From the cell containing the given text, extract its center point as [x, y] coordinate. 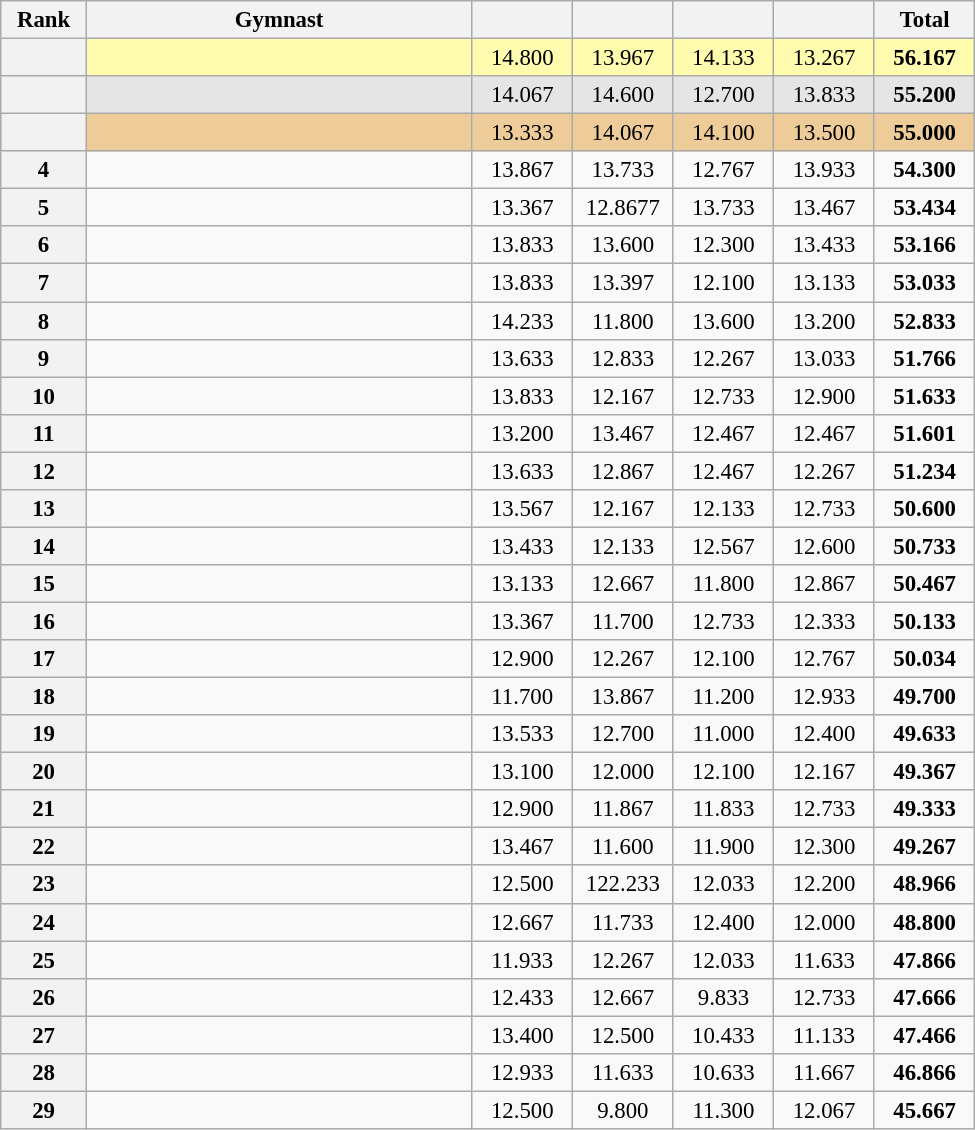
Rank [44, 20]
23 [44, 885]
50.600 [924, 509]
50.034 [924, 659]
13.267 [824, 58]
9 [44, 358]
13.333 [522, 133]
5 [44, 208]
14 [44, 546]
51.633 [924, 396]
46.866 [924, 1073]
12.8677 [624, 208]
51.234 [924, 471]
16 [44, 621]
45.667 [924, 1110]
53.033 [924, 283]
11.133 [824, 1035]
8 [44, 321]
12.433 [522, 997]
11 [44, 433]
20 [44, 772]
47.866 [924, 960]
13.533 [522, 734]
13.967 [624, 58]
12.067 [824, 1110]
49.633 [924, 734]
14.800 [522, 58]
10 [44, 396]
6 [44, 245]
53.166 [924, 245]
50.733 [924, 546]
53.434 [924, 208]
13.500 [824, 133]
22 [44, 847]
14.133 [724, 58]
11.733 [624, 922]
12.567 [724, 546]
12.333 [824, 621]
Total [924, 20]
49.700 [924, 697]
13.100 [522, 772]
13.033 [824, 358]
55.000 [924, 133]
11.667 [824, 1073]
55.200 [924, 95]
14.233 [522, 321]
12.200 [824, 885]
11.833 [724, 809]
49.267 [924, 847]
18 [44, 697]
14.100 [724, 133]
13.400 [522, 1035]
21 [44, 809]
15 [44, 584]
11.933 [522, 960]
50.467 [924, 584]
14.600 [624, 95]
12 [44, 471]
11.000 [724, 734]
11.600 [624, 847]
122.233 [624, 885]
Gymnast [279, 20]
4 [44, 170]
27 [44, 1035]
9.833 [724, 997]
13 [44, 509]
17 [44, 659]
11.200 [724, 697]
19 [44, 734]
49.333 [924, 809]
51.766 [924, 358]
48.966 [924, 885]
50.133 [924, 621]
11.900 [724, 847]
47.466 [924, 1035]
54.300 [924, 170]
11.867 [624, 809]
12.600 [824, 546]
25 [44, 960]
10.633 [724, 1073]
24 [44, 922]
7 [44, 283]
28 [44, 1073]
13.397 [624, 283]
48.800 [924, 922]
12.833 [624, 358]
49.367 [924, 772]
10.433 [724, 1035]
47.666 [924, 997]
13.933 [824, 170]
52.833 [924, 321]
29 [44, 1110]
26 [44, 997]
11.300 [724, 1110]
51.601 [924, 433]
13.567 [522, 509]
56.167 [924, 58]
9.800 [624, 1110]
